Scan for the cell matching the given text and deliver its (x, y) coordinate at center. 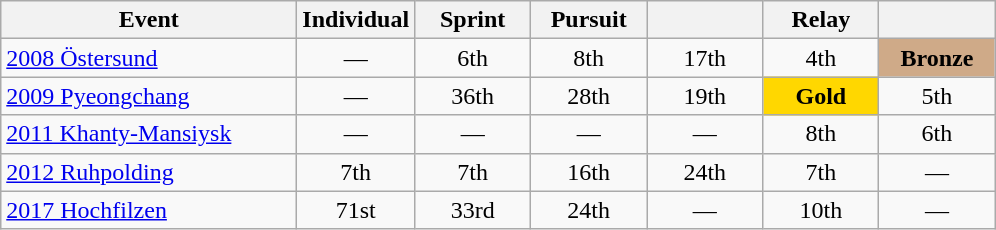
28th (589, 96)
2011 Khanty-Mansiysk (149, 134)
36th (473, 96)
4th (821, 58)
Gold (821, 96)
10th (821, 210)
Event (149, 20)
2012 Ruhpolding (149, 172)
17th (705, 58)
16th (589, 172)
5th (937, 96)
33rd (473, 210)
71st (356, 210)
19th (705, 96)
Relay (821, 20)
Sprint (473, 20)
Pursuit (589, 20)
2017 Hochfilzen (149, 210)
2009 Pyeongchang (149, 96)
2008 Östersund (149, 58)
Bronze (937, 58)
Individual (356, 20)
